Output the (x, y) coordinate of the center of the cell containing the given text.  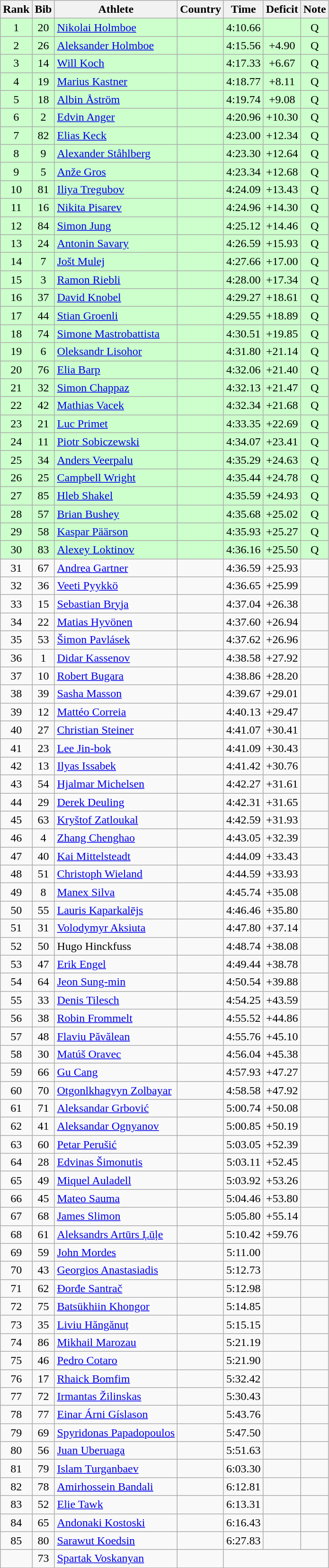
Stian Groenli (116, 316)
5:03.05 (243, 1144)
4:40.13 (243, 712)
4:50.54 (243, 982)
5:15.15 (243, 1324)
Elie Tawk (116, 1505)
Aleksandar Grbović (116, 1108)
4:23.30 (243, 153)
5:12.98 (243, 1288)
4:32.34 (243, 406)
+27.92 (282, 658)
Matias Hyvönen (116, 622)
Antonin Savary (116, 244)
Aleksander Holmboe (116, 45)
4:42.27 (243, 784)
5:32.42 (243, 1379)
+6.67 (282, 63)
4:37.60 (243, 622)
Campbell Wright (116, 478)
Deficit (282, 9)
4:15.56 (243, 45)
Marius Kastner (116, 81)
Matúš Oravec (116, 1054)
6:16.43 (243, 1523)
4:29.27 (243, 298)
5:43.76 (243, 1415)
+52.45 (282, 1162)
Denis Tilesch (116, 1000)
Liviu Hăngănuț (116, 1324)
Christian Steiner (116, 730)
4:38.86 (243, 676)
John Mordes (116, 1252)
Hugo Hinckfuss (116, 946)
4:20.96 (243, 117)
Kai Mittelsteadt (116, 856)
+38.78 (282, 964)
4:24.09 (243, 189)
4:42.59 (243, 820)
4:27.66 (243, 262)
+17.00 (282, 262)
Anders Veerpalu (116, 460)
Zhang Chenghao (116, 838)
4:49.44 (243, 964)
+24.93 (282, 496)
+14.30 (282, 207)
Islam Turganbaev (116, 1469)
4:45.74 (243, 892)
David Knobel (116, 298)
Robin Frommelt (116, 1018)
4:19.74 (243, 99)
4:56.04 (243, 1054)
+28.20 (282, 676)
+21.68 (282, 406)
+21.40 (282, 370)
Jeon Sung-min (116, 982)
4:43.05 (243, 838)
James Slimon (116, 1216)
5:21.19 (243, 1342)
Athlete (116, 9)
4:17.33 (243, 63)
Rank (16, 9)
+4.90 (282, 45)
+38.08 (282, 946)
5:30.43 (243, 1397)
4:39.67 (243, 694)
+53.80 (282, 1198)
Mikhail Marozau (116, 1342)
+31.65 (282, 802)
Note (314, 9)
4:36.16 (243, 550)
Piotr Sobiczewski (116, 442)
4:38.58 (243, 658)
4:55.76 (243, 1036)
+29.47 (282, 712)
Volodymyr Aksiuta (116, 928)
Đorđe Santrač (116, 1288)
4:54.25 (243, 1000)
4:35.68 (243, 514)
Mateo Sauma (116, 1198)
Luc Primet (116, 424)
+47.27 (282, 1072)
4:10.66 (243, 27)
+19.85 (282, 334)
Flaviu Păvălean (116, 1036)
Simon Chappaz (116, 388)
Petar Perušić (116, 1144)
+12.68 (282, 171)
Simon Jung (116, 226)
Gu Cang (116, 1072)
4:23.00 (243, 135)
4:23.34 (243, 171)
Edvin Anger (116, 117)
Pedro Cotaro (116, 1360)
4:36.65 (243, 586)
Christoph Wieland (116, 874)
Batsükhiin Khongor (116, 1306)
4:25.12 (243, 226)
+26.38 (282, 604)
Georgios Anastasiadis (116, 1270)
4:48.74 (243, 946)
Elia Barp (116, 370)
+15.93 (282, 244)
Veeti Pyykkö (116, 586)
4:58.58 (243, 1090)
+21.47 (282, 388)
Šimon Pavlásek (116, 640)
4:24.96 (243, 207)
Alexey Loktinov (116, 550)
5:47.50 (243, 1433)
+26.96 (282, 640)
Sebastian Bryja (116, 604)
4:41.42 (243, 766)
Didar Kassenov (116, 658)
Edvinas Šimonutis (116, 1162)
+31.93 (282, 820)
Alexander Ståhlberg (116, 153)
4:41.07 (243, 730)
+23.41 (282, 442)
+25.02 (282, 514)
+43.59 (282, 1000)
4:34.07 (243, 442)
4:46.46 (243, 910)
Ilyas Issabek (116, 766)
+44.86 (282, 1018)
+37.14 (282, 928)
+21.14 (282, 352)
4:36.59 (243, 568)
6:13.31 (243, 1505)
Spyridonas Papadopoulos (116, 1433)
5:03.11 (243, 1162)
Rhaick Bomfim (116, 1379)
Kaspar Päärson (116, 532)
+25.99 (282, 586)
+55.14 (282, 1216)
Mathias Vacek (116, 406)
Aleksandrs Artūrs Ļūļe (116, 1234)
+9.08 (282, 99)
+52.39 (282, 1144)
+12.64 (282, 153)
+17.34 (282, 280)
+25.93 (282, 568)
+24.63 (282, 460)
+25.27 (282, 532)
4:41.09 (243, 748)
Oleksandr Lisohor (116, 352)
Time (243, 9)
Nikita Pisarev (116, 207)
5:51.63 (243, 1451)
Elias Keck (116, 135)
4:30.51 (243, 334)
+12.34 (282, 135)
Iliya Tregubov (116, 189)
Mattéo Correia (116, 712)
+39.88 (282, 982)
Otgonlkhagvyn Zolbayar (116, 1090)
Derek Deuling (116, 802)
Hleb Shakel (116, 496)
+47.92 (282, 1090)
+45.38 (282, 1054)
4:44.59 (243, 874)
Lee Jin-bok (116, 748)
4:32.06 (243, 370)
+45.10 (282, 1036)
Anže Gros (116, 171)
Manex Silva (116, 892)
4:55.52 (243, 1018)
4:28.00 (243, 280)
+33.93 (282, 874)
Aleksandar Ognyanov (116, 1126)
4:35.29 (243, 460)
4:42.31 (243, 802)
86 (44, 1342)
4:35.93 (243, 532)
Andrea Gartner (116, 568)
Hjalmar Michelsen (116, 784)
4:47.80 (243, 928)
4:31.80 (243, 352)
4:37.62 (243, 640)
5:00.74 (243, 1108)
5:10.42 (243, 1234)
5:11.00 (243, 1252)
5:00.85 (243, 1126)
Miquel Auladell (116, 1180)
Kryštof Zatloukal (116, 820)
4:57.93 (243, 1072)
Country (201, 9)
5:03.92 (243, 1180)
+29.01 (282, 694)
+18.61 (282, 298)
4:37.04 (243, 604)
4:33.35 (243, 424)
5:04.46 (243, 1198)
+33.43 (282, 856)
4:32.13 (243, 388)
Spartak Voskanyan (116, 1559)
+35.80 (282, 910)
+35.08 (282, 892)
+25.50 (282, 550)
5:14.85 (243, 1306)
5:12.73 (243, 1270)
+26.94 (282, 622)
+30.41 (282, 730)
+59.76 (282, 1234)
Robert Bugara (116, 676)
Andonaki Kostoski (116, 1523)
Ramon Riebli (116, 280)
+30.43 (282, 748)
Albin Åström (116, 99)
Lauris Kaparkalējs (116, 910)
+8.11 (282, 81)
4:35.44 (243, 478)
+50.08 (282, 1108)
+14.46 (282, 226)
4:29.55 (243, 316)
Juan Uberuaga (116, 1451)
Amirhossein Bandali (116, 1487)
Erik Engel (116, 964)
6:12.81 (243, 1487)
+18.89 (282, 316)
+24.78 (282, 478)
+22.69 (282, 424)
Nikolai Holmboe (116, 27)
Will Koch (116, 63)
Sarawut Koedsin (116, 1541)
6:27.83 (243, 1541)
Simone Mastrobattista (116, 334)
4:44.09 (243, 856)
+31.61 (282, 784)
+53.26 (282, 1180)
+13.43 (282, 189)
+50.19 (282, 1126)
Jošt Mulej (116, 262)
Einar Árni Gíslason (116, 1415)
Sasha Masson (116, 694)
Irmantas Žilinskas (116, 1397)
+30.76 (282, 766)
4:35.59 (243, 496)
5:05.80 (243, 1216)
4:18.77 (243, 81)
Bib (44, 9)
4:26.59 (243, 244)
5:21.90 (243, 1360)
+10.30 (282, 117)
+32.39 (282, 838)
Brian Bushey (116, 514)
6:03.30 (243, 1469)
